Capture the cell that displays the provided text and extract its (x, y) central coordinate. 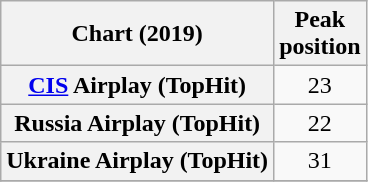
22 (320, 123)
CIS Airplay (TopHit) (138, 85)
Peakposition (320, 34)
23 (320, 85)
Ukraine Airplay (TopHit) (138, 161)
Chart (2019) (138, 34)
31 (320, 161)
Russia Airplay (TopHit) (138, 123)
